Detect which cell encompasses the target text, then output its [X, Y] center coordinate. 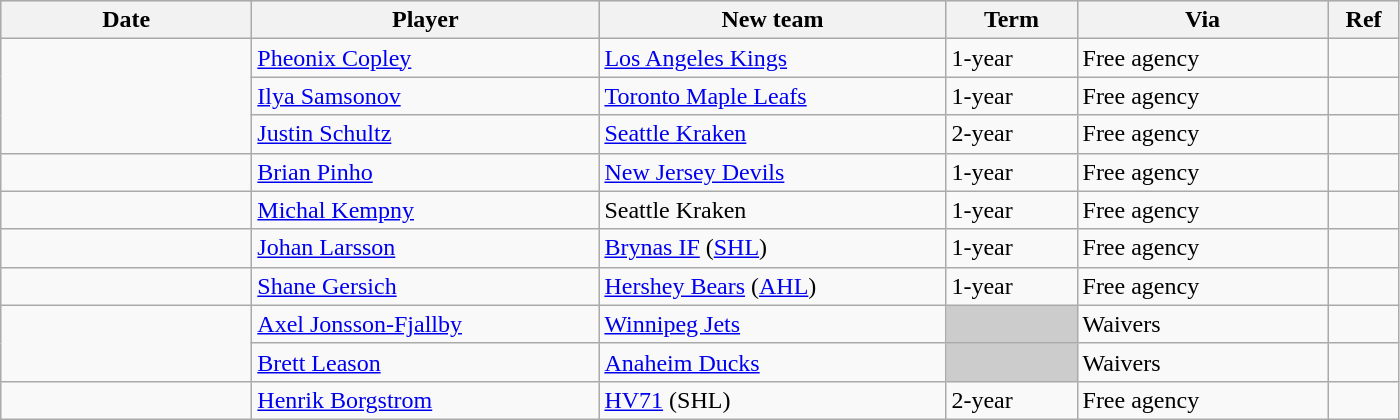
Anaheim Ducks [772, 362]
HV71 (SHL) [772, 400]
Via [1202, 20]
Brynas IF (SHL) [772, 248]
New team [772, 20]
New Jersey Devils [772, 172]
Brett Leason [426, 362]
Johan Larsson [426, 248]
Michal Kempny [426, 210]
Pheonix Copley [426, 58]
Shane Gersich [426, 286]
Ilya Samsonov [426, 96]
Date [126, 20]
Term [1012, 20]
Axel Jonsson-Fjallby [426, 324]
Ref [1364, 20]
Henrik Borgstrom [426, 400]
Winnipeg Jets [772, 324]
Player [426, 20]
Brian Pinho [426, 172]
Los Angeles Kings [772, 58]
Justin Schultz [426, 134]
Toronto Maple Leafs [772, 96]
Hershey Bears (AHL) [772, 286]
